Output the [x, y] coordinate of the center of the cell containing the given text.  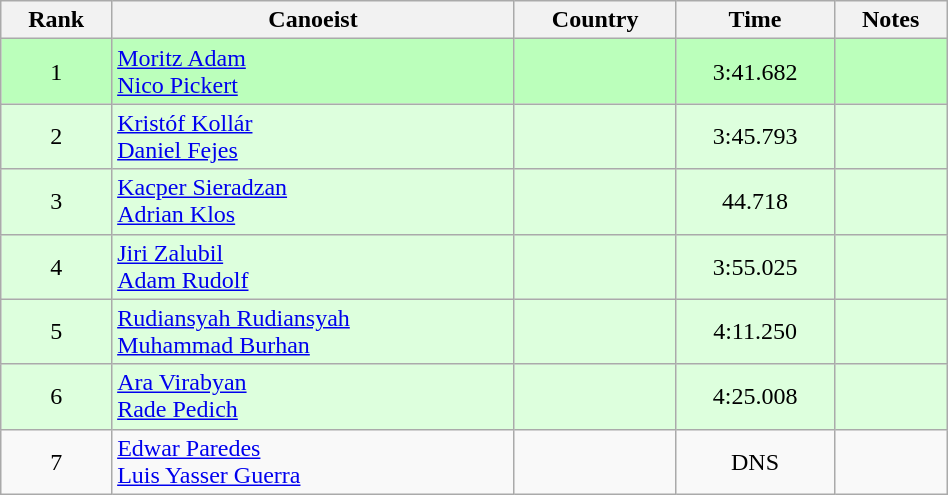
Time [755, 20]
3:45.793 [755, 136]
Kristóf KollárDaniel Fejes [314, 136]
Rank [56, 20]
6 [56, 396]
3 [56, 202]
7 [56, 462]
3:41.682 [755, 72]
Country [595, 20]
Kacper SieradzanAdrian Klos [314, 202]
Moritz AdamNico Pickert [314, 72]
1 [56, 72]
DNS [755, 462]
4 [56, 266]
Canoeist [314, 20]
Ara VirabyanRade Pedich [314, 396]
44.718 [755, 202]
4:11.250 [755, 332]
2 [56, 136]
Notes [890, 20]
3:55.025 [755, 266]
Rudiansyah RudiansyahMuhammad Burhan [314, 332]
Edwar ParedesLuis Yasser Guerra [314, 462]
5 [56, 332]
4:25.008 [755, 396]
Jiri ZalubilAdam Rudolf [314, 266]
